Detect which cell encompasses the target text, then output its [X, Y] center coordinate. 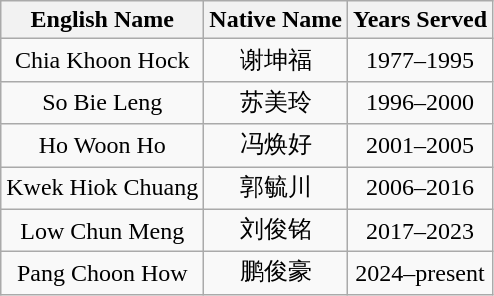
冯焕好 [276, 146]
Pang Choon How [102, 274]
So Bie Leng [102, 102]
1996–2000 [420, 102]
2006–2016 [420, 188]
2024–present [420, 274]
Native Name [276, 20]
Years Served [420, 20]
2001–2005 [420, 146]
2017–2023 [420, 230]
English Name [102, 20]
1977–1995 [420, 60]
苏美玲 [276, 102]
鹏俊豪 [276, 274]
Low Chun Meng [102, 230]
郭毓川 [276, 188]
Ho Woon Ho [102, 146]
Chia Khoon Hock [102, 60]
谢坤福 [276, 60]
Kwek Hiok Chuang [102, 188]
刘俊铭 [276, 230]
